Search for the cell housing the specified text and yield its (X, Y) center coordinate. 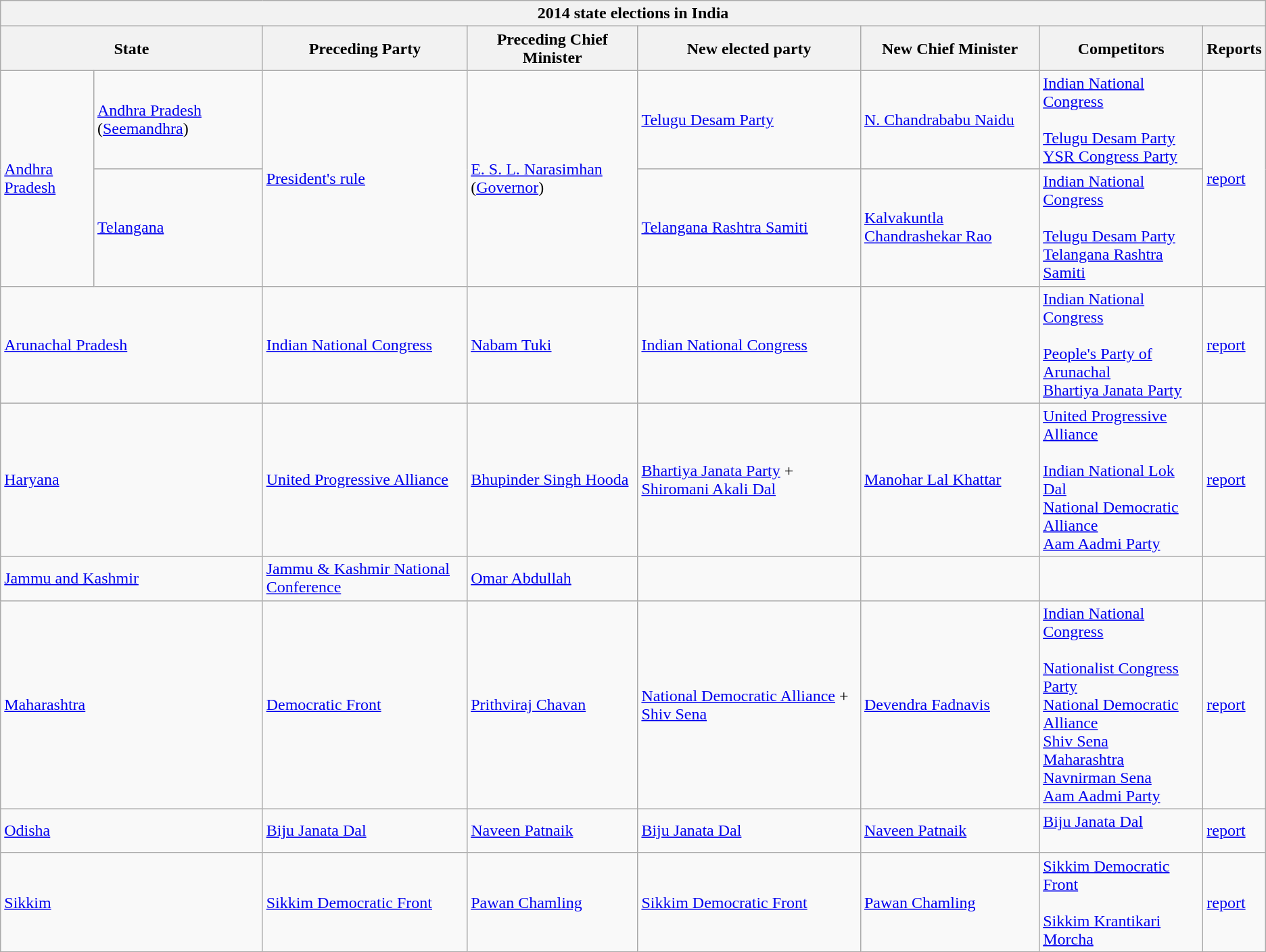
Telugu Desam Party (749, 120)
Indian National Congress Telugu Desam Party Telangana Rashtra Samiti (1121, 227)
Indian National Congress Telugu Desam Party YSR Congress Party (1121, 120)
2014 state elections in India (633, 14)
Haryana (131, 480)
Jammu & Kashmir National Conference (365, 579)
Bhartiya Janata Party + Shiromani Akali Dal (749, 480)
Democratic Front (365, 705)
Nabam Tuki (553, 345)
Maharashtra (131, 705)
Reports (1234, 49)
Telangana (178, 227)
Andhra Pradesh (47, 178)
E. S. L. Narasimhan (Governor) (553, 178)
President's rule (365, 178)
Indian National Congress Nationalist Congress Party National Democratic Alliance Shiv Sena Maharashtra Navnirman Sena Aam Aadmi Party (1121, 705)
Sikkim (131, 902)
New elected party (749, 49)
Telangana Rashtra Samiti (749, 227)
Andhra Pradesh (Seemandhra) (178, 120)
Prithviraj Chavan (553, 705)
Indian National CongressPeople's Party of Arunachal Bhartiya Janata Party (1121, 345)
National Democratic Alliance + Shiv Sena (749, 705)
United Progressive AllianceIndian National Lok Dal National Democratic Alliance Aam Aadmi Party (1121, 480)
Sikkim Democratic Front Sikkim Krantikari Morcha (1121, 902)
Kalvakuntla Chandrashekar Rao (949, 227)
United Progressive Alliance (365, 480)
Arunachal Pradesh (131, 345)
N. Chandrababu Naidu (949, 120)
Manohar Lal Khattar (949, 480)
Jammu and Kashmir (131, 579)
Competitors (1121, 49)
New Chief Minister (949, 49)
Preceding Party (365, 49)
Omar Abdullah (553, 579)
Preceding Chief Minister (553, 49)
Bhupinder Singh Hooda (553, 480)
Odisha (131, 830)
State (131, 49)
Devendra Fadnavis (949, 705)
